Identify which cell holds the provided text, then report its [X, Y] central coordinate. 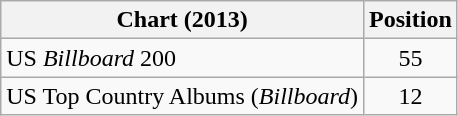
Chart (2013) [182, 20]
US Top Country Albums (Billboard) [182, 96]
Position [411, 20]
55 [411, 58]
US Billboard 200 [182, 58]
12 [411, 96]
